Search for the cell housing the specified text and yield its (x, y) center coordinate. 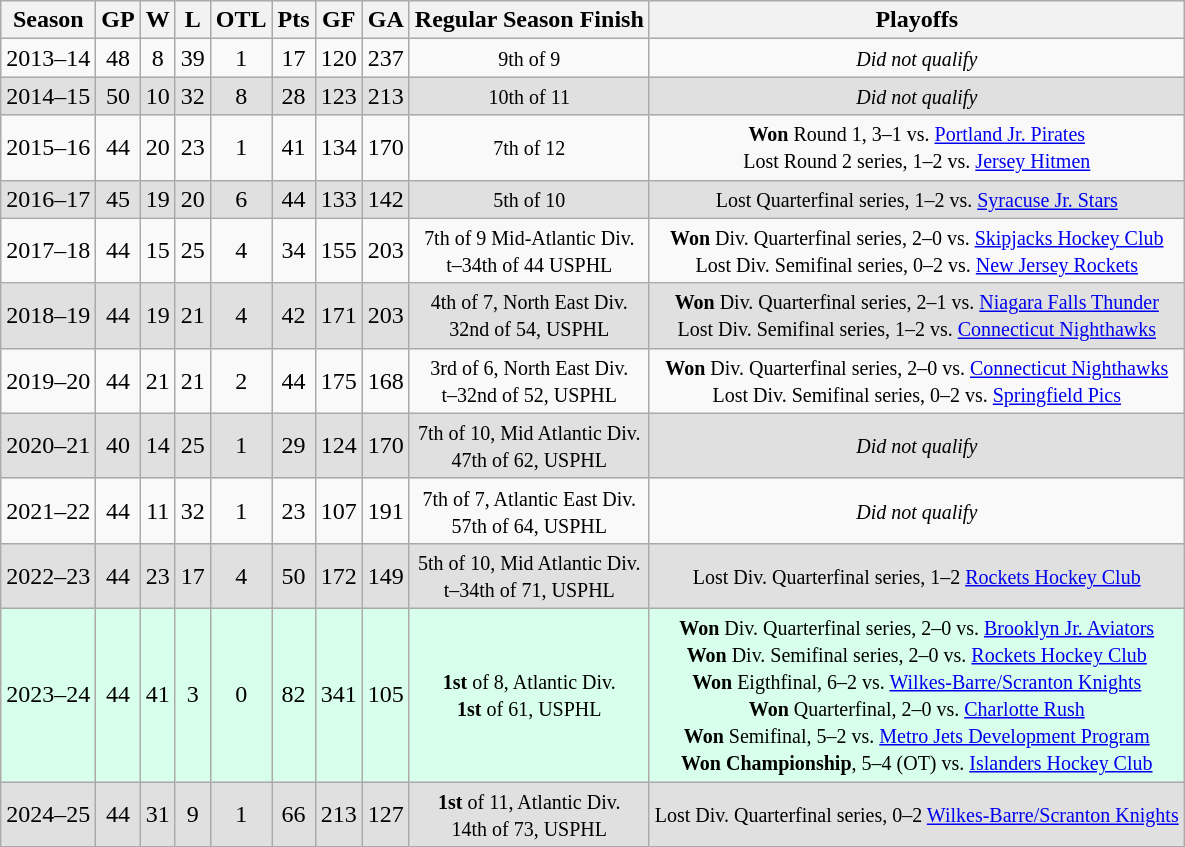
124 (338, 446)
4th of 7, North East Div.32nd of 54, USPHL (529, 316)
107 (338, 510)
149 (386, 576)
2 (241, 380)
48 (118, 58)
2021–22 (48, 510)
142 (386, 199)
134 (338, 148)
341 (338, 694)
168 (386, 380)
6 (241, 199)
2019–20 (48, 380)
39 (192, 58)
2020–21 (48, 446)
15 (158, 250)
Playoffs (916, 20)
7th of 12 (529, 148)
Pts (294, 20)
Won Div. Quarterfinal series, 2–0 vs. Skipjacks Hockey ClubLost Div. Semifinal series, 0–2 vs. New Jersey Rockets (916, 250)
66 (294, 814)
11 (158, 510)
82 (294, 694)
0 (241, 694)
2018–19 (48, 316)
2015–16 (48, 148)
120 (338, 58)
5th of 10 (529, 199)
191 (386, 510)
2023–24 (48, 694)
42 (294, 316)
Won Div. Quarterfinal series, 2–1 vs. Niagara Falls ThunderLost Div. Semifinal series, 1–2 vs. Connecticut Nighthawks (916, 316)
172 (338, 576)
14 (158, 446)
1st of 8, Atlantic Div.1st of 61, USPHL (529, 694)
29 (294, 446)
127 (386, 814)
155 (338, 250)
GP (118, 20)
7th of 10, Mid Atlantic Div.47th of 62, USPHL (529, 446)
34 (294, 250)
L (192, 20)
Season (48, 20)
7th of 9 Mid-Atlantic Div.t–34th of 44 USPHL (529, 250)
175 (338, 380)
Won Div. Quarterfinal series, 2–0 vs. Connecticut NighthawksLost Div. Semifinal series, 0–2 vs. Springfield Pics (916, 380)
3 (192, 694)
2017–18 (48, 250)
123 (338, 96)
2014–15 (48, 96)
GA (386, 20)
40 (118, 446)
7th of 7, Atlantic East Div.57th of 64, USPHL (529, 510)
OTL (241, 20)
45 (118, 199)
28 (294, 96)
9 (192, 814)
2016–17 (48, 199)
31 (158, 814)
Regular Season Finish (529, 20)
237 (386, 58)
10 (158, 96)
Lost Quarterfinal series, 1–2 vs. Syracuse Jr. Stars (916, 199)
2022–23 (48, 576)
Won Round 1, 3–1 vs. Portland Jr. PiratesLost Round 2 series, 1–2 vs. Jersey Hitmen (916, 148)
1st of 11, Atlantic Div.14th of 73, USPHL (529, 814)
Lost Div. Quarterfinal series, 0–2 Wilkes-Barre/Scranton Knights (916, 814)
10th of 11 (529, 96)
105 (386, 694)
2024–25 (48, 814)
5th of 10, Mid Atlantic Div.t–34th of 71, USPHL (529, 576)
171 (338, 316)
9th of 9 (529, 58)
133 (338, 199)
Lost Div. Quarterfinal series, 1–2 Rockets Hockey Club (916, 576)
W (158, 20)
3rd of 6, North East Div.t–32nd of 52, USPHL (529, 380)
GF (338, 20)
2013–14 (48, 58)
